Provide the (x, y) coordinate of the cell's center where the given text is located.  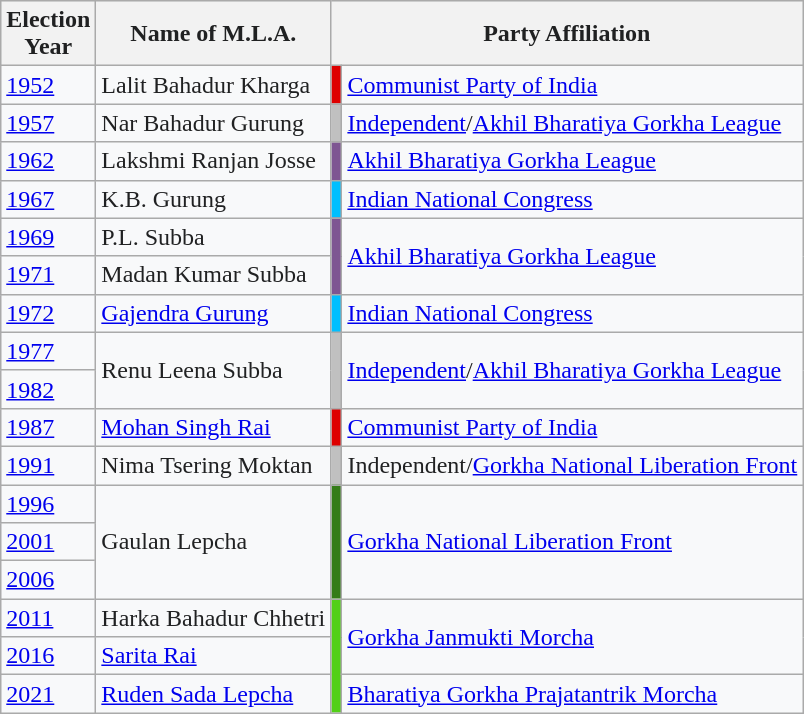
1987 (48, 427)
Nima Tsering Moktan (214, 465)
Independent/Gorkha National Liberation Front (572, 465)
2021 (48, 694)
P.L. Subba (214, 237)
2011 (48, 618)
1971 (48, 275)
1996 (48, 503)
Lakshmi Ranjan Josse (214, 161)
2016 (48, 656)
Bharatiya Gorkha Prajatantrik Morcha (572, 694)
1967 (48, 199)
Harka Bahadur Chhetri (214, 618)
Gorkha Janmukti Morcha (572, 637)
1982 (48, 389)
Gajendra Gurung (214, 313)
Party Affiliation (567, 34)
1962 (48, 161)
Mohan Singh Rai (214, 427)
ElectionYear (48, 34)
1991 (48, 465)
1972 (48, 313)
Renu Leena Subba (214, 370)
Ruden Sada Lepcha (214, 694)
1977 (48, 351)
Sarita Rai (214, 656)
1957 (48, 123)
Name of M.L.A. (214, 34)
2006 (48, 580)
2001 (48, 542)
1952 (48, 85)
Lalit Bahadur Kharga (214, 85)
Gorkha National Liberation Front (572, 541)
1969 (48, 237)
Nar Bahadur Gurung (214, 123)
K.B. Gurung (214, 199)
Gaulan Lepcha (214, 541)
Madan Kumar Subba (214, 275)
